Extract the [x, y] coordinate from the center of the cell holding the provided text.  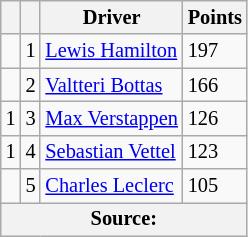
Max Verstappen [111, 118]
4 [31, 152]
5 [31, 186]
Valtteri Bottas [111, 85]
Charles Leclerc [111, 186]
Driver [111, 17]
105 [215, 186]
Source: [124, 219]
Sebastian Vettel [111, 152]
Points [215, 17]
Lewis Hamilton [111, 51]
166 [215, 85]
197 [215, 51]
2 [31, 85]
123 [215, 152]
3 [31, 118]
126 [215, 118]
